Find where the given text appears and provide that cell's center as (X, Y) coordinate. 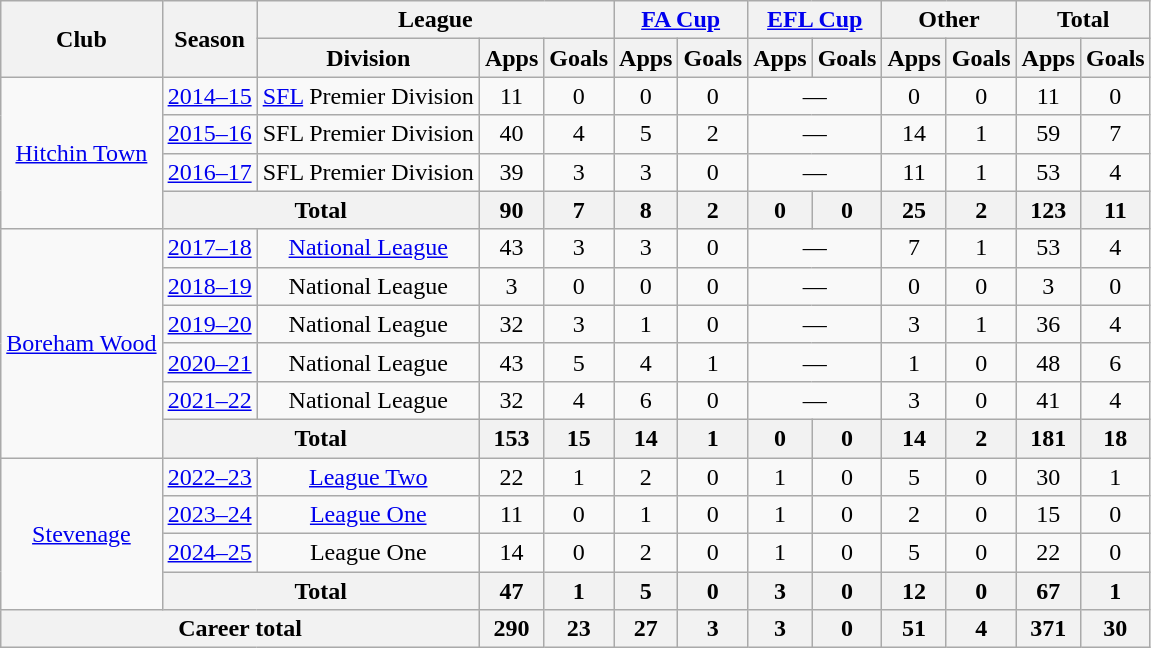
18 (1115, 438)
25 (914, 210)
EFL Cup (815, 20)
2017–18 (210, 248)
12 (914, 591)
Hitchin Town (82, 153)
2015–16 (210, 134)
36 (1048, 324)
2016–17 (210, 172)
2024–25 (210, 553)
2022–23 (210, 477)
90 (511, 210)
47 (511, 591)
Stevenage (82, 534)
2018–19 (210, 286)
39 (511, 172)
67 (1048, 591)
Career total (240, 629)
2020–21 (210, 362)
27 (646, 629)
181 (1048, 438)
40 (511, 134)
League (435, 20)
59 (1048, 134)
Season (210, 39)
153 (511, 438)
123 (1048, 210)
41 (1048, 400)
League Two (368, 477)
371 (1048, 629)
2019–20 (210, 324)
23 (579, 629)
8 (646, 210)
2014–15 (210, 96)
48 (1048, 362)
Club (82, 39)
Other (949, 20)
51 (914, 629)
2023–24 (210, 515)
Boreham Wood (82, 343)
290 (511, 629)
2021–22 (210, 400)
Division (368, 58)
FA Cup (681, 20)
